Detect which cell encompasses the target text, then output its (X, Y) center coordinate. 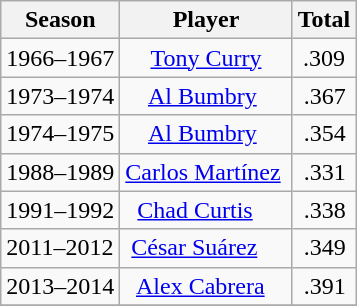
Season (60, 20)
Player (206, 20)
1966–1967 (60, 58)
.331 (324, 172)
.349 (324, 248)
1974–1975 (60, 134)
.354 (324, 134)
Chad Curtis (206, 210)
.309 (324, 58)
Alex Cabrera (206, 286)
César Suárez (206, 248)
2013–2014 (60, 286)
2011–2012 (60, 248)
1973–1974 (60, 96)
.367 (324, 96)
.338 (324, 210)
1988–1989 (60, 172)
.391 (324, 286)
Carlos Martínez (206, 172)
Tony Curry (206, 58)
Total (324, 20)
1991–1992 (60, 210)
